Extract the (x, y) coordinate from the center of the cell holding the provided text.  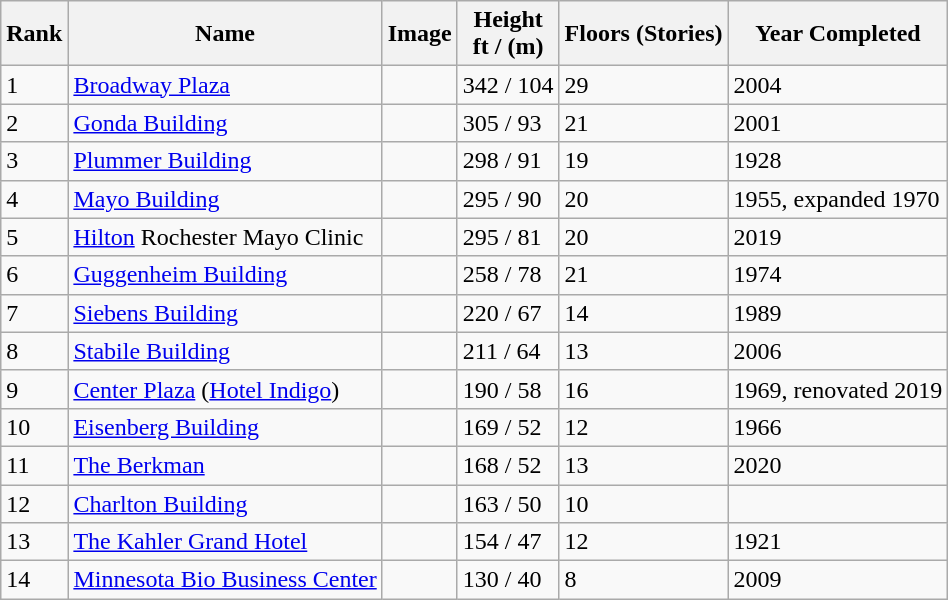
Gonda Building (225, 123)
Heightft / (m) (508, 34)
6 (34, 275)
Mayo Building (225, 199)
1974 (838, 275)
19 (644, 161)
Stabile Building (225, 351)
Plummer Building (225, 161)
2019 (838, 237)
163 / 50 (508, 503)
Year Completed (838, 34)
3 (34, 161)
The Kahler Grand Hotel (225, 542)
11 (34, 465)
154 / 47 (508, 542)
Image (420, 34)
298 / 91 (508, 161)
1955, expanded 1970 (838, 199)
Minnesota Bio Business Center (225, 580)
1989 (838, 313)
190 / 58 (508, 389)
168 / 52 (508, 465)
Floors (Stories) (644, 34)
Name (225, 34)
Siebens Building (225, 313)
4 (34, 199)
1921 (838, 542)
1966 (838, 427)
2 (34, 123)
295 / 81 (508, 237)
Rank (34, 34)
7 (34, 313)
2001 (838, 123)
Hilton Rochester Mayo Clinic (225, 237)
2004 (838, 85)
Eisenberg Building (225, 427)
305 / 93 (508, 123)
29 (644, 85)
258 / 78 (508, 275)
130 / 40 (508, 580)
16 (644, 389)
Center Plaza (Hotel Indigo) (225, 389)
220 / 67 (508, 313)
Charlton Building (225, 503)
211 / 64 (508, 351)
2006 (838, 351)
2020 (838, 465)
Guggenheim Building (225, 275)
1928 (838, 161)
1 (34, 85)
169 / 52 (508, 427)
Broadway Plaza (225, 85)
9 (34, 389)
The Berkman (225, 465)
295 / 90 (508, 199)
342 / 104 (508, 85)
5 (34, 237)
1969, renovated 2019 (838, 389)
2009 (838, 580)
